From the cell containing the given text, extract its center point as [X, Y] coordinate. 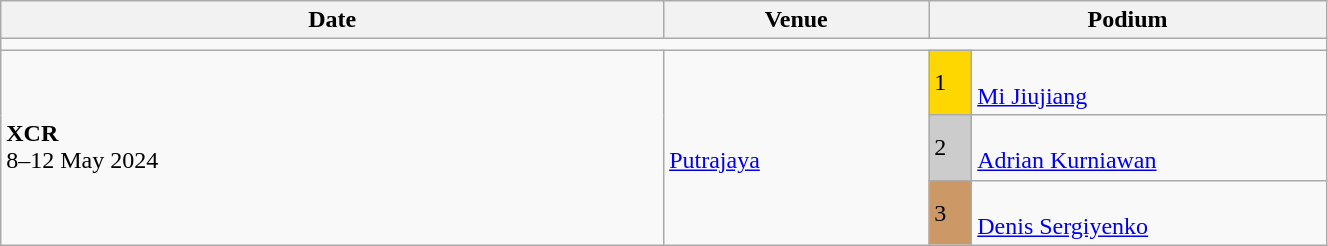
Denis Sergiyenko [1150, 212]
Venue [796, 20]
2 [950, 148]
Adrian Kurniawan [1150, 148]
1 [950, 82]
Putrajaya [796, 148]
XCR 8–12 May 2024 [332, 148]
Podium [1128, 20]
Mi Jiujiang [1150, 82]
3 [950, 212]
Date [332, 20]
